For the text-containing cell, return its midpoint in (x, y) coordinate format. 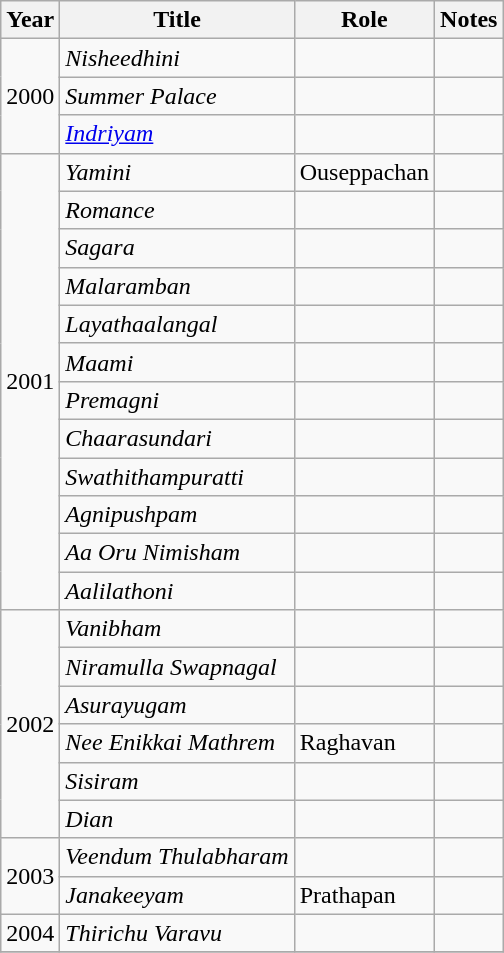
Maami (177, 362)
Notes (469, 20)
Nee Enikkai Mathrem (177, 743)
2003 (30, 876)
2002 (30, 724)
Premagni (177, 400)
Raghavan (364, 743)
Janakeeyam (177, 895)
Dian (177, 819)
2004 (30, 933)
Vanibham (177, 629)
Summer Palace (177, 96)
Role (364, 20)
Layathaalangal (177, 324)
Agnipushpam (177, 515)
Ouseppachan (364, 172)
2000 (30, 96)
Niramulla Swapnagal (177, 667)
Veendum Thulabharam (177, 857)
Aalilathoni (177, 591)
Title (177, 20)
Prathapan (364, 895)
Yamini (177, 172)
Nisheedhini (177, 58)
Chaarasundari (177, 438)
Indriyam (177, 134)
Swathithampuratti (177, 477)
Year (30, 20)
Thirichu Varavu (177, 933)
Romance (177, 210)
Asurayugam (177, 705)
Sagara (177, 248)
Aa Oru Nimisham (177, 553)
Malaramban (177, 286)
Sisiram (177, 781)
2001 (30, 382)
